Scan for the cell matching the given text and deliver its [x, y] coordinate at center. 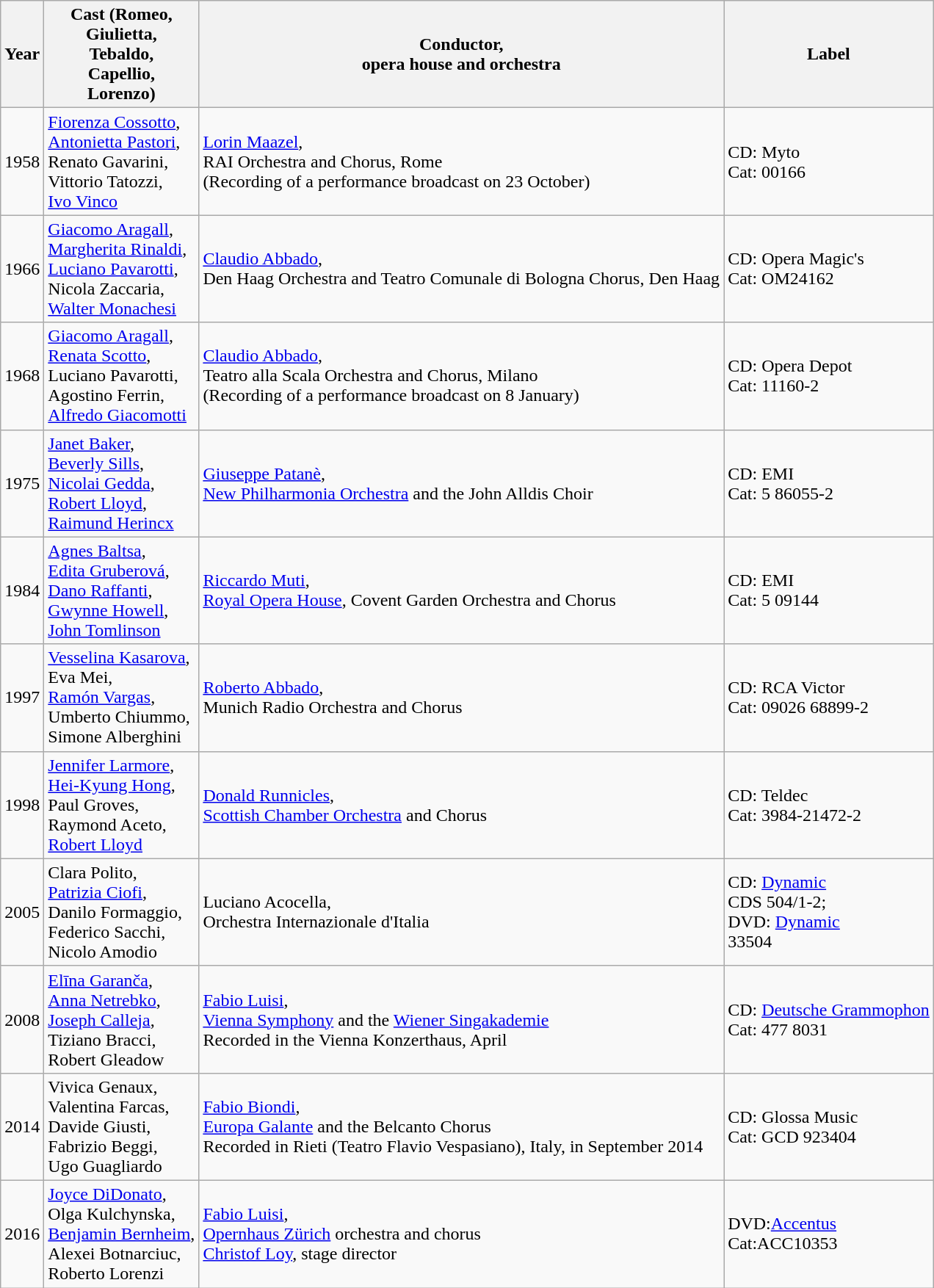
Giuseppe Patanè,New Philharmonia Orchestra and the John Alldis Choir [461, 483]
1984 [22, 590]
Donald Runnicles,Scottish Chamber Orchestra and Chorus [461, 805]
CD: EMICat: 5 86055-2 [829, 483]
Giacomo Aragall, Renata Scotto,Luciano Pavarotti,Agostino Ferrin,Alfredo Giacomotti [122, 376]
2008 [22, 1019]
Fabio Biondi,Europa Galante and the Belcanto ChorusRecorded in Rieti (Teatro Flavio Vespasiano), Italy, in September 2014 [461, 1126]
Vesselina Kasarova,Eva Mei,Ramón Vargas,Umberto Chiummo,Simone Alberghini [122, 698]
1958 [22, 162]
Giacomo Aragall, Margherita Rinaldi,Luciano Pavarotti,Nicola Zaccaria,Walter Monachesi [122, 269]
2005 [22, 912]
Riccardo Muti,Royal Opera House, Covent Garden Orchestra and Chorus [461, 590]
Claudio Abbado,Den Haag Orchestra and Teatro Comunale di Bologna Chorus, Den Haag [461, 269]
Fabio Luisi,Opernhaus Zürich orchestra and chorusChristof Loy, stage director [461, 1234]
Year [22, 54]
Claudio Abbado,Teatro alla Scala Orchestra and Chorus, Milano(Recording of a performance broadcast on 8 January) [461, 376]
Agnes Baltsa, Edita Gruberová,Dano Raffanti,Gwynne Howell,John Tomlinson [122, 590]
Jennifer Larmore,Hei-Kyung Hong,Paul Groves,Raymond Aceto,Robert Lloyd [122, 805]
DVD:AccentusCat:ACC10353 [829, 1234]
1975 [22, 483]
2016 [22, 1234]
2014 [22, 1126]
Label [829, 54]
Elīna Garanča,Anna Netrebko,Joseph Calleja,Tiziano Bracci,Robert Gleadow [122, 1019]
Joyce DiDonato,Olga Kulchynska,Benjamin Bernheim,Alexei Botnarciuc, Roberto Lorenzi [122, 1234]
CD: EMICat: 5 09144 [829, 590]
CD: TeldecCat: 3984-21472-2 [829, 805]
1966 [22, 269]
Vivica Genaux,Valentina Farcas,Davide Giusti,Fabrizio Beggi,Ugo Guagliardo [122, 1126]
Cast (Romeo,Giulietta,Tebaldo,Capellio,Lorenzo) [122, 54]
CD: Glossa MusicCat: GCD 923404 [829, 1126]
CD: Opera Magic'sCat: OM24162 [829, 269]
CD: DynamicCDS 504/1-2;DVD: Dynamic 33504 [829, 912]
CD: RCA VictorCat: 09026 68899-2 [829, 698]
1997 [22, 698]
1968 [22, 376]
CD: Deutsche GrammophonCat: 477 8031 [829, 1019]
1998 [22, 805]
Conductor,opera house and orchestra [461, 54]
CD: MytoCat: 00166 [829, 162]
Roberto Abbado,Munich Radio Orchestra and Chorus [461, 698]
Fiorenza Cossotto, Antonietta Pastori,Renato Gavarini,Vittorio Tatozzi,Ivo Vinco [122, 162]
Clara Polito,Patrizia Ciofi,Danilo Formaggio,Federico Sacchi,Nicolo Amodio [122, 912]
Fabio Luisi,Vienna Symphony and the Wiener SingakademieRecorded in the Vienna Konzerthaus, April [461, 1019]
Luciano Acocella,Orchestra Internazionale d'Italia [461, 912]
Lorin Maazel,RAI Orchestra and Chorus, Rome(Recording of a performance broadcast on 23 October) [461, 162]
Janet Baker,Beverly Sills,Nicolai Gedda,Robert Lloyd,Raimund Herincx [122, 483]
CD: Opera DepotCat: 11160-2 [829, 376]
